Return (x, y) of the center of cell containing provided text 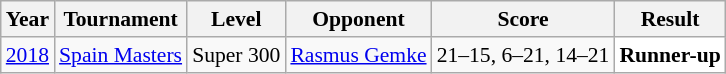
Opponent (358, 19)
Rasmus Gemke (358, 55)
Tournament (120, 19)
Level (236, 19)
Result (670, 19)
Year (28, 19)
21–15, 6–21, 14–21 (524, 55)
Runner-up (670, 55)
2018 (28, 55)
Super 300 (236, 55)
Score (524, 19)
Spain Masters (120, 55)
